For the text-containing cell, return its midpoint in (X, Y) coordinate format. 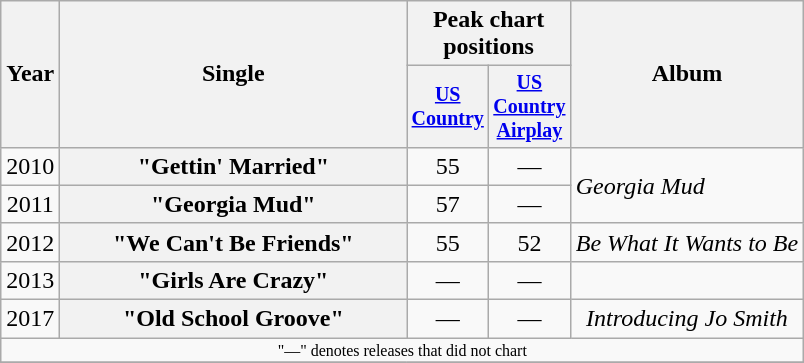
2012 (30, 242)
Peak chartpositions (488, 34)
57 (448, 204)
"—" denotes releases that did not chart (402, 350)
52 (530, 242)
Single (234, 74)
"Girls Are Crazy" (234, 280)
2010 (30, 166)
Introducing Jo Smith (686, 319)
Be What It Wants to Be (686, 242)
2017 (30, 319)
"Old School Groove" (234, 319)
2011 (30, 204)
"We Can't Be Friends" (234, 242)
Georgia Mud (686, 185)
Year (30, 74)
US Country (448, 106)
"Georgia Mud" (234, 204)
Album (686, 74)
US Country Airplay (530, 106)
"Gettin' Married" (234, 166)
2013 (30, 280)
